Detect which cell encompasses the target text, then output its [X, Y] center coordinate. 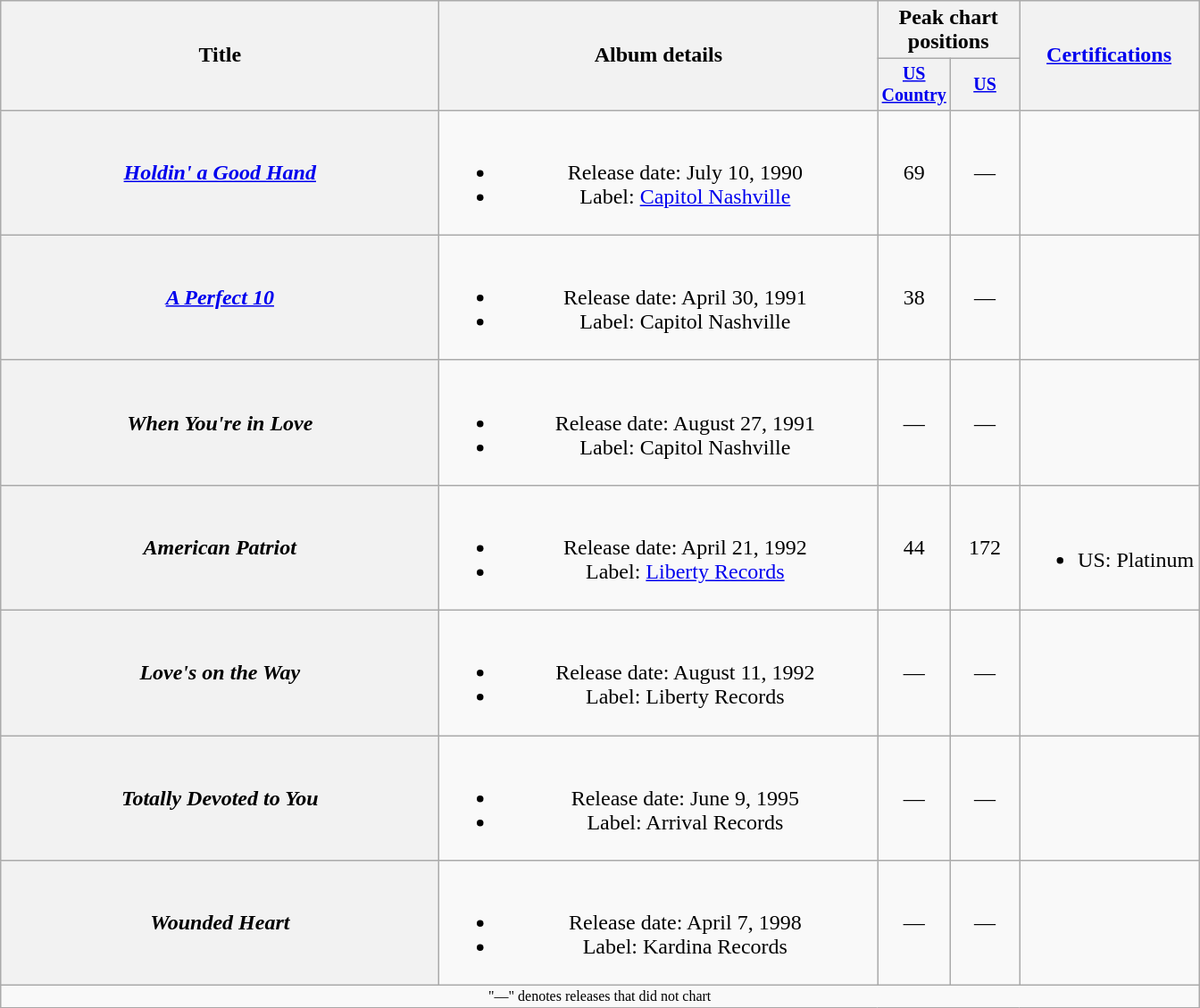
Love's on the Way [220, 673]
US Country [914, 84]
"—" denotes releases that did not chart [600, 996]
Release date: April 21, 1992Label: Liberty Records [659, 547]
38 [914, 297]
American Patriot [220, 547]
172 [986, 547]
44 [914, 547]
Release date: April 30, 1991Label: Capitol Nashville [659, 297]
Peak chartpositions [948, 30]
Release date: April 7, 1998Label: Kardina Records [659, 923]
69 [914, 172]
Release date: June 9, 1995Label: Arrival Records [659, 798]
Holdin' a Good Hand [220, 172]
A Perfect 10 [220, 297]
Release date: August 27, 1991Label: Capitol Nashville [659, 422]
US: Platinum [1109, 547]
Totally Devoted to You [220, 798]
Title [220, 55]
US [986, 84]
Release date: July 10, 1990Label: Capitol Nashville [659, 172]
Album details [659, 55]
Certifications [1109, 55]
When You're in Love [220, 422]
Release date: August 11, 1992Label: Liberty Records [659, 673]
Wounded Heart [220, 923]
